Capture the cell that displays the provided text and extract its (x, y) central coordinate. 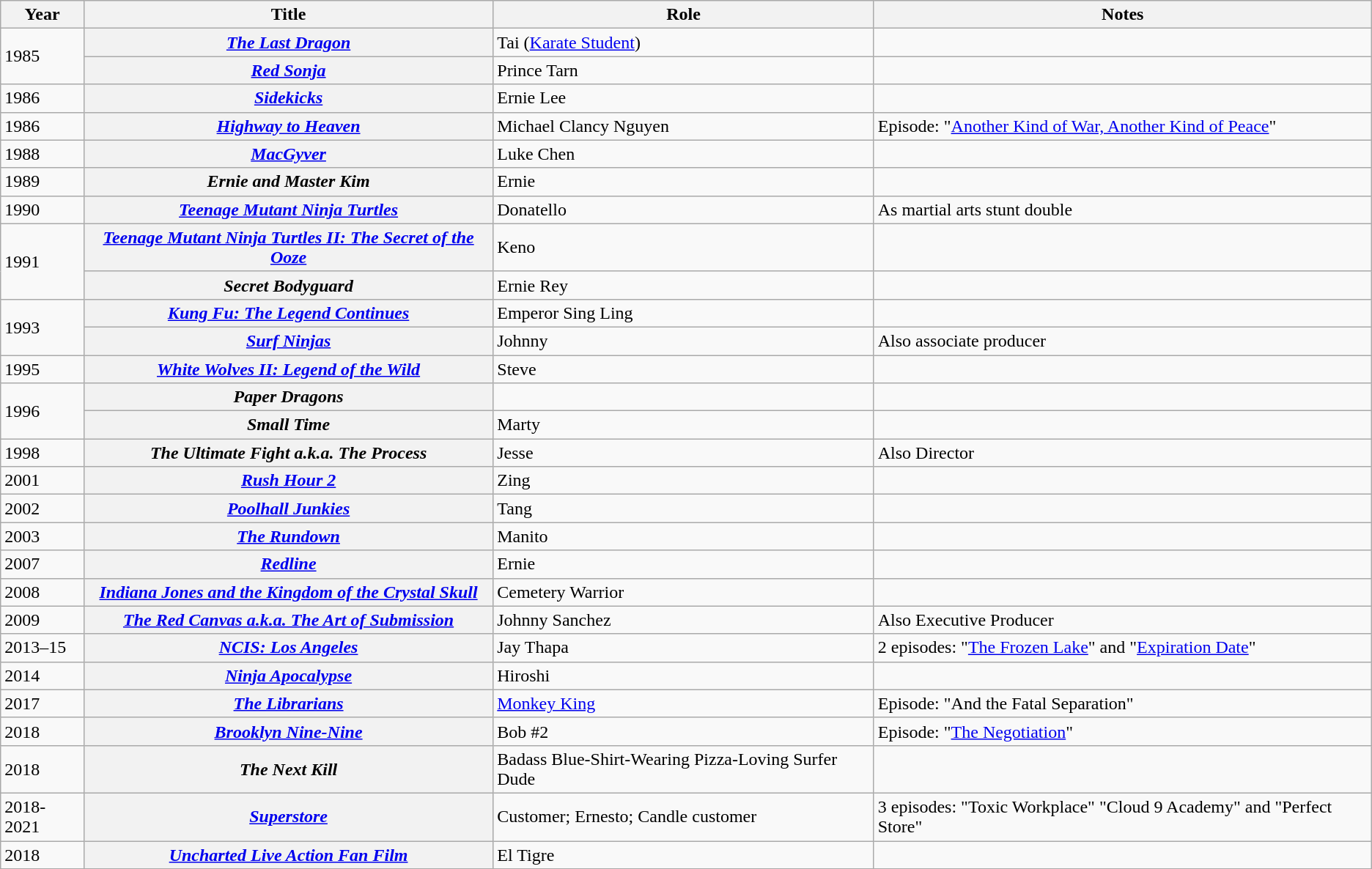
2007 (43, 564)
Also Director (1123, 453)
As martial arts stunt double (1123, 210)
The Ultimate Fight a.k.a. The Process (288, 453)
Customer; Ernesto; Candle customer (683, 816)
Prince Tarn (683, 70)
Johnny Sanchez (683, 620)
2013–15 (43, 648)
Cemetery Warrior (683, 592)
Jesse (683, 453)
3 episodes: "Toxic Workplace" "Cloud 9 Academy" and "Perfect Store" (1123, 816)
1988 (43, 154)
1989 (43, 182)
Emperor Sing Ling (683, 313)
Zing (683, 481)
Also associate producer (1123, 341)
2003 (43, 536)
Teenage Mutant Ninja Turtles (288, 210)
NCIS: Los Angeles (288, 648)
Surf Ninjas (288, 341)
1990 (43, 210)
1998 (43, 453)
2008 (43, 592)
MacGyver (288, 154)
Indiana Jones and the Kingdom of the Crystal Skull (288, 592)
1996 (43, 411)
2001 (43, 481)
Hiroshi (683, 676)
Kung Fu: The Legend Continues (288, 313)
Episode: "And the Fatal Separation" (1123, 703)
2018-2021 (43, 816)
1985 (43, 56)
Bob #2 (683, 731)
2009 (43, 620)
Title (288, 15)
Episode: "Another Kind of War, Another Kind of Peace" (1123, 126)
Secret Bodyguard (288, 285)
Ninja Apocalypse (288, 676)
White Wolves II: Legend of the Wild (288, 369)
2014 (43, 676)
Role (683, 15)
Sidekicks (288, 98)
Badass Blue-Shirt-Wearing Pizza-Loving Surfer Dude (683, 769)
Uncharted Live Action Fan Film (288, 855)
Poolhall Junkies (288, 509)
Tang (683, 509)
The Red Canvas a.k.a. The Art of Submission (288, 620)
Ernie Rey (683, 285)
Monkey King (683, 703)
Jay Thapa (683, 648)
Johnny (683, 341)
Redline (288, 564)
Ernie Lee (683, 98)
The Rundown (288, 536)
Paper Dragons (288, 397)
Keno (683, 248)
Marty (683, 425)
Episode: "The Negotiation" (1123, 731)
Rush Hour 2 (288, 481)
Donatello (683, 210)
Red Sonja (288, 70)
1993 (43, 327)
Brooklyn Nine-Nine (288, 731)
Superstore (288, 816)
2017 (43, 703)
Michael Clancy Nguyen (683, 126)
Year (43, 15)
Manito (683, 536)
Highway to Heaven (288, 126)
1991 (43, 261)
Notes (1123, 15)
Luke Chen (683, 154)
Teenage Mutant Ninja Turtles II: The Secret of the Ooze (288, 248)
2002 (43, 509)
Ernie and Master Kim (288, 182)
Also Executive Producer (1123, 620)
2 episodes: "The Frozen Lake" and "Expiration Date" (1123, 648)
The Librarians (288, 703)
Tai (Karate Student) (683, 42)
The Next Kill (288, 769)
El Tigre (683, 855)
The Last Dragon (288, 42)
1995 (43, 369)
Steve (683, 369)
Small Time (288, 425)
